Return (x, y) of the center of cell containing provided text 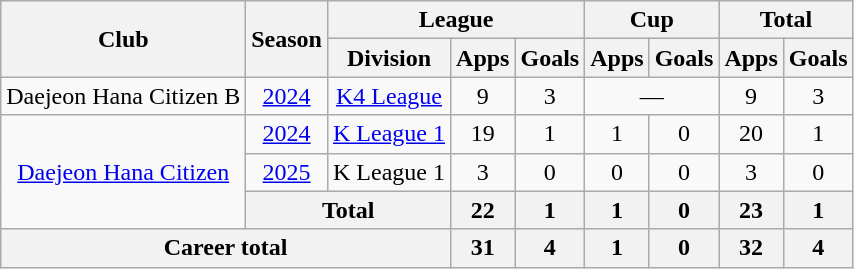
Division (388, 58)
Daejeon Hana Citizen B (124, 96)
2025 (287, 172)
K4 League (388, 96)
23 (751, 210)
Career total (226, 248)
— (652, 96)
Cup (652, 20)
20 (751, 134)
Daejeon Hana Citizen (124, 172)
19 (483, 134)
Season (287, 39)
Club (124, 39)
31 (483, 248)
32 (751, 248)
22 (483, 210)
League (456, 20)
